From the cell containing the given text, extract its center point as (x, y) coordinate. 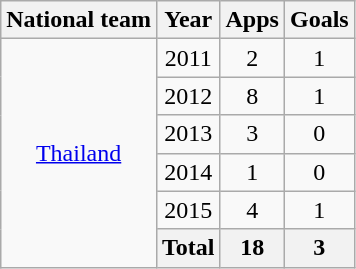
National team (79, 20)
Year (188, 20)
2014 (188, 172)
Apps (252, 20)
2 (252, 58)
4 (252, 210)
2012 (188, 96)
2015 (188, 210)
Goals (319, 20)
18 (252, 248)
2011 (188, 58)
2013 (188, 134)
Thailand (79, 153)
8 (252, 96)
Total (188, 248)
